Scan for the cell matching the given text and deliver its (x, y) coordinate at center. 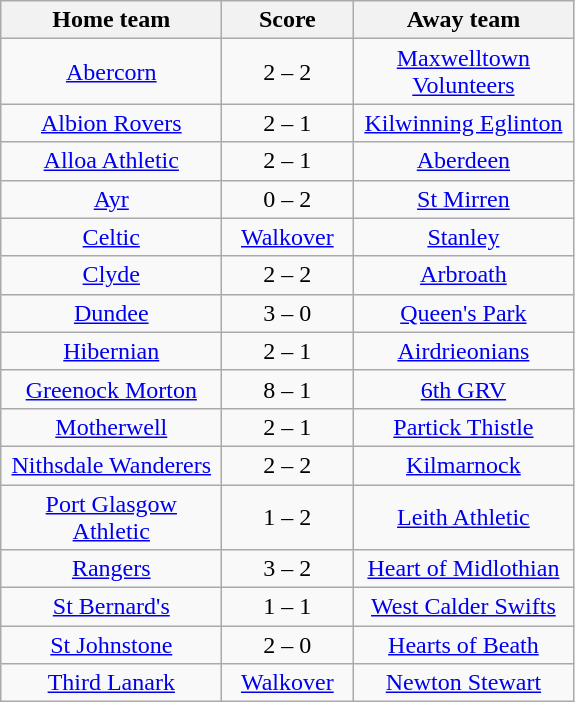
Queen's Park (464, 313)
6th GRV (464, 389)
Kilmarnock (464, 465)
Celtic (112, 237)
Albion Rovers (112, 123)
Leith Athletic (464, 516)
Hibernian (112, 351)
Greenock Morton (112, 389)
Third Lanark (112, 683)
3 – 2 (288, 569)
1 – 2 (288, 516)
Rangers (112, 569)
St Johnstone (112, 645)
Ayr (112, 199)
Motherwell (112, 427)
Arbroath (464, 275)
Away team (464, 20)
West Calder Swifts (464, 607)
Newton Stewart (464, 683)
Clyde (112, 275)
Alloa Athletic (112, 161)
1 – 1 (288, 607)
0 – 2 (288, 199)
Airdrieonians (464, 351)
Maxwelltown Volunteers (464, 72)
Stanley (464, 237)
Aberdeen (464, 161)
Nithsdale Wanderers (112, 465)
St Mirren (464, 199)
Port Glasgow Athletic (112, 516)
3 – 0 (288, 313)
Kilwinning Eglinton (464, 123)
Hearts of Beath (464, 645)
8 – 1 (288, 389)
Home team (112, 20)
Dundee (112, 313)
2 – 0 (288, 645)
St Bernard's (112, 607)
Abercorn (112, 72)
Partick Thistle (464, 427)
Score (288, 20)
Heart of Midlothian (464, 569)
